Provide the [x, y] coordinate of the cell's center where the given text is located.  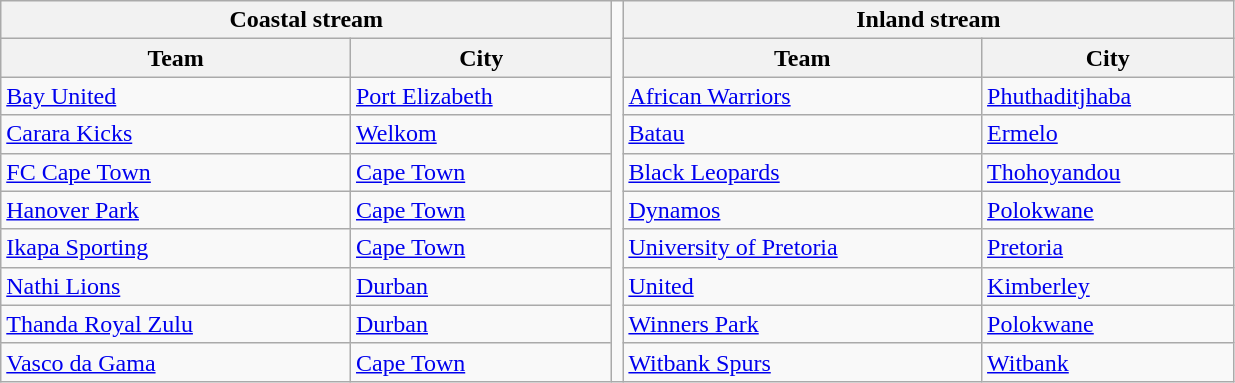
Batau [802, 134]
Witbank Spurs [802, 362]
Bay United [176, 96]
Ermelo [1108, 134]
Black Leopards [802, 172]
Thanda Royal Zulu [176, 324]
Witbank [1108, 362]
Pretoria [1108, 248]
Inland stream [928, 20]
Phuthaditjhaba [1108, 96]
Kimberley [1108, 286]
Vasco da Gama [176, 362]
Ikapa Sporting [176, 248]
Thohoyandou [1108, 172]
Hanover Park [176, 210]
Carara Kicks [176, 134]
Nathi Lions [176, 286]
FC Cape Town [176, 172]
Winners Park [802, 324]
African Warriors [802, 96]
Welkom [480, 134]
Coastal stream [306, 20]
Dynamos [802, 210]
Port Elizabeth [480, 96]
United [802, 286]
University of Pretoria [802, 248]
